Find where the given text appears and provide that cell's center as [x, y] coordinate. 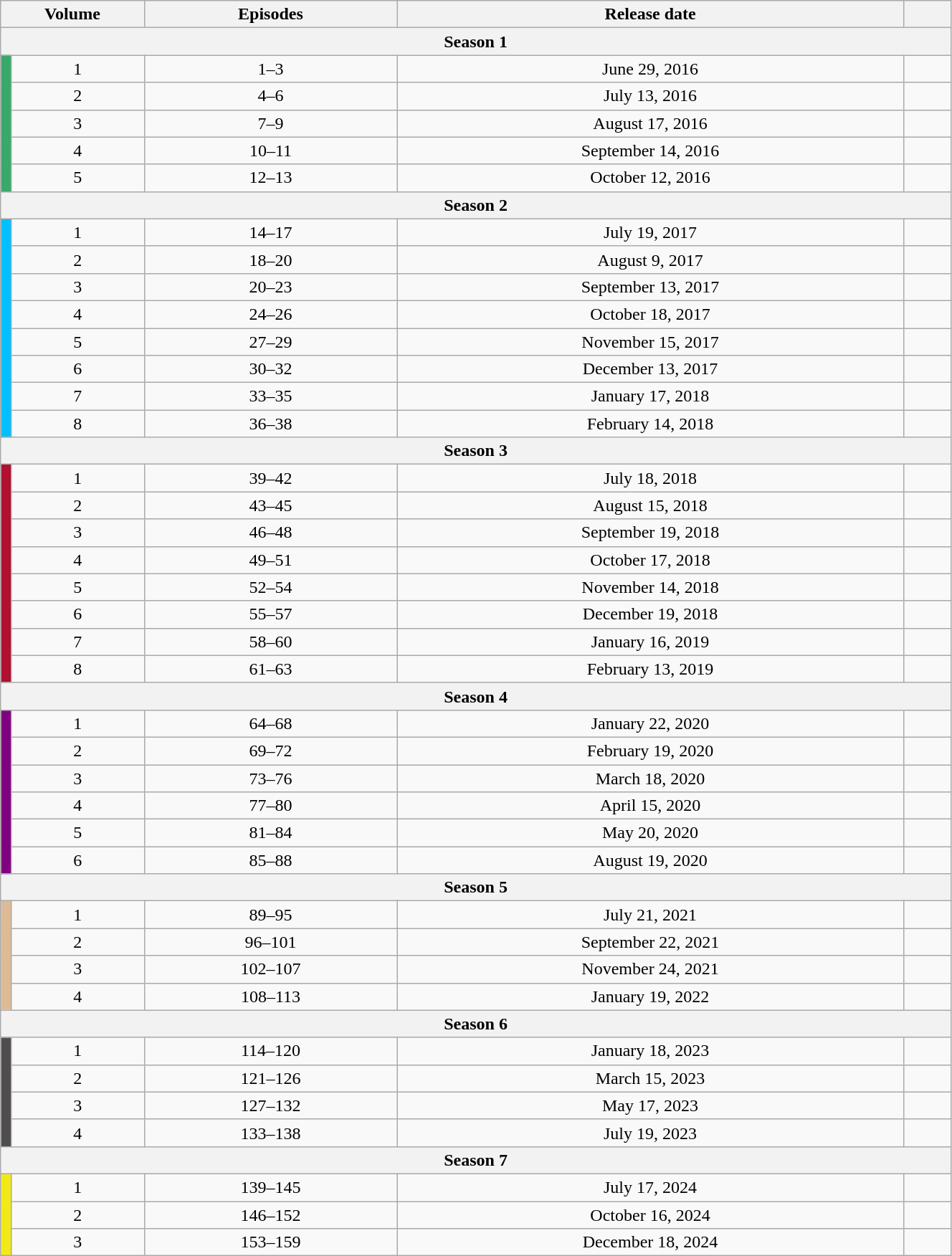
Release date [650, 14]
November 14, 2018 [650, 587]
12–13 [271, 178]
August 9, 2017 [650, 260]
108–113 [271, 996]
Season 5 [476, 888]
October 16, 2024 [650, 1215]
36–38 [271, 424]
43–45 [271, 505]
24–26 [271, 314]
July 18, 2018 [650, 478]
August 15, 2018 [650, 505]
September 22, 2021 [650, 942]
49–51 [271, 560]
81–84 [271, 833]
20–23 [271, 287]
February 13, 2019 [650, 669]
May 17, 2023 [650, 1105]
September 13, 2017 [650, 287]
May 20, 2020 [650, 833]
Season 6 [476, 1024]
June 29, 2016 [650, 69]
139–145 [271, 1187]
Episodes [271, 14]
Season 4 [476, 696]
March 18, 2020 [650, 778]
14–17 [271, 232]
December 18, 2024 [650, 1242]
146–152 [271, 1215]
January 16, 2019 [650, 642]
September 19, 2018 [650, 533]
August 17, 2016 [650, 123]
July 21, 2021 [650, 915]
33–35 [271, 396]
10–11 [271, 151]
39–42 [271, 478]
77–80 [271, 806]
153–159 [271, 1242]
46–48 [271, 533]
January 17, 2018 [650, 396]
July 19, 2017 [650, 232]
February 14, 2018 [650, 424]
July 13, 2016 [650, 96]
85–88 [271, 860]
January 22, 2020 [650, 723]
March 15, 2023 [650, 1078]
July 17, 2024 [650, 1187]
18–20 [271, 260]
114–120 [271, 1051]
96–101 [271, 942]
October 12, 2016 [650, 178]
73–76 [271, 778]
1–3 [271, 69]
January 19, 2022 [650, 996]
102–107 [271, 969]
89–95 [271, 915]
September 14, 2016 [650, 151]
Season 1 [476, 42]
November 15, 2017 [650, 342]
Season 3 [476, 451]
Season 2 [476, 205]
November 24, 2021 [650, 969]
Season 7 [476, 1160]
July 19, 2023 [650, 1133]
December 13, 2017 [650, 369]
October 17, 2018 [650, 560]
127–132 [271, 1105]
30–32 [271, 369]
February 19, 2020 [650, 751]
121–126 [271, 1078]
64–68 [271, 723]
December 19, 2018 [650, 614]
61–63 [271, 669]
133–138 [271, 1133]
4–6 [271, 96]
October 18, 2017 [650, 314]
27–29 [271, 342]
August 19, 2020 [650, 860]
55–57 [271, 614]
52–54 [271, 587]
Volume [72, 14]
7–9 [271, 123]
January 18, 2023 [650, 1051]
69–72 [271, 751]
April 15, 2020 [650, 806]
58–60 [271, 642]
